Pinpoint the cell where the given text exists, returning its [X, Y] midpoint coordinate. 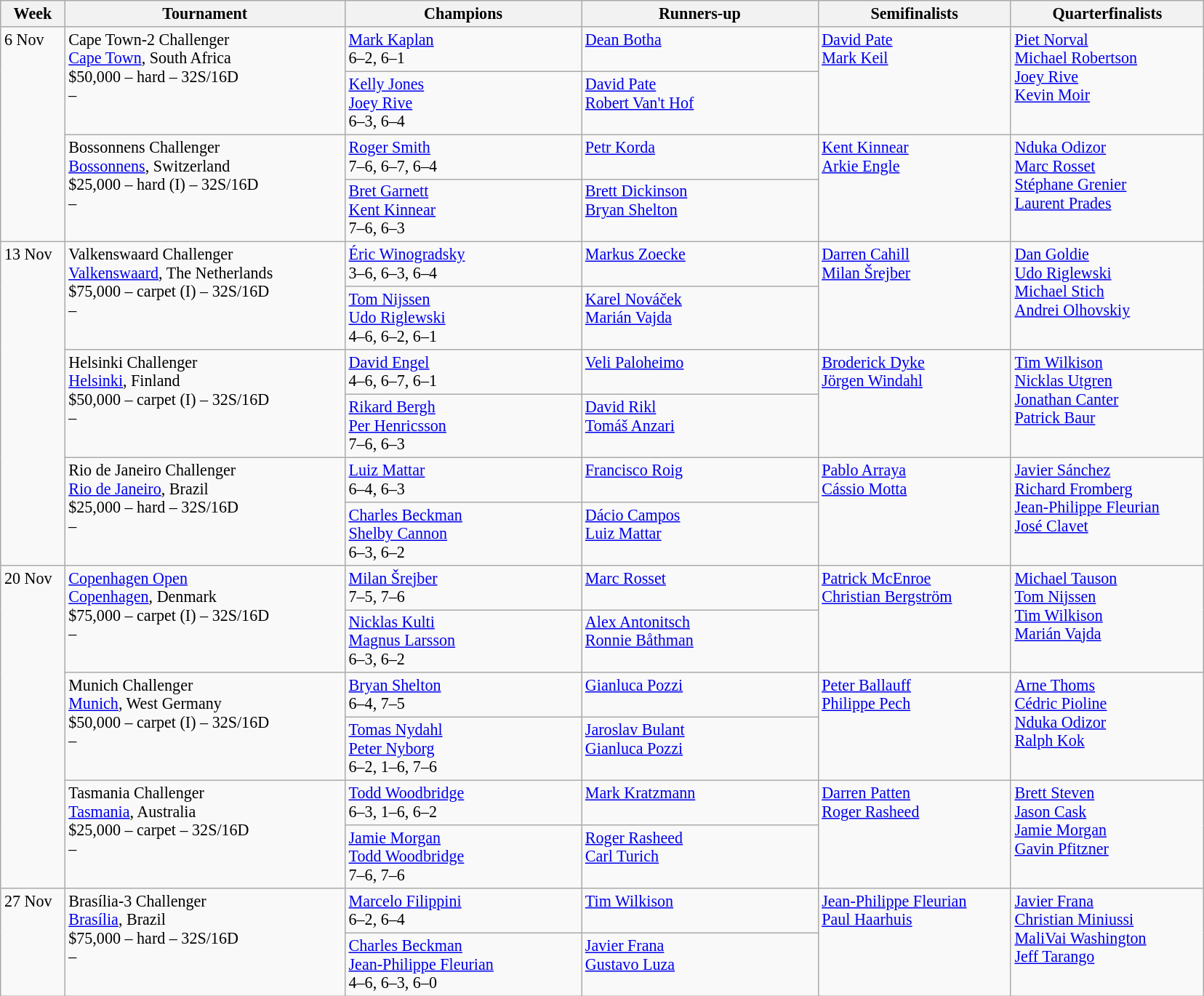
David Engel 4–6, 6–7, 6–1 [462, 372]
Mark Kratzmann [699, 803]
Arne Thoms Cédric Pioline Nduka Odizor Ralph Kok [1107, 726]
Milan Šrejber 7–5, 7–6 [462, 587]
Jean-Philippe Fleurian Paul Haarhuis [915, 941]
Runners-up [699, 13]
Munich Challenger Munich, West Germany $50,000 – carpet (I) – 32S/16D – [205, 726]
Tom Nijssen Udo Riglewski4–6, 6–2, 6–1 [462, 318]
Cape Town-2 Challenger Cape Town, South Africa$50,000 – hard – 32S/16D – [205, 80]
Quarterfinalists [1107, 13]
Tim Wilkison [699, 910]
6 Nov [33, 134]
Rio de Janeiro Challenger Rio de Janeiro, Brazil$25,000 – hard – 32S/16D – [205, 511]
Champions [462, 13]
Copenhagen Open Copenhagen, Denmark$75,000 – carpet (I) – 32S/16D – [205, 619]
Nduka Odizor Marc Rosset Stéphane Grenier Laurent Prades [1107, 188]
David Pate Mark Keil [915, 80]
Helsinki Challenger Helsinki, Finland$50,000 – carpet (I) – 32S/16D – [205, 403]
David Pate Robert Van't Hof [699, 103]
Karel Nováček Marián Vajda [699, 318]
Brett Steven Jason Cask Jamie Morgan Gavin Pfitzner [1107, 834]
Darren Patten Roger Rasheed [915, 834]
Tournament [205, 13]
Francisco Roig [699, 480]
13 Nov [33, 403]
Dean Botha [699, 48]
Mark Kaplan 6–2, 6–1 [462, 48]
Charles Beckman Shelby Cannon6–3, 6–2 [462, 534]
Piet Norval Michael Robertson Joey Rive Kevin Moir [1107, 80]
Pablo Arraya Cássio Motta [915, 511]
Javier Frana Christian Miniussi MaliVai Washington Jeff Tarango [1107, 941]
Nicklas Kulti Magnus Larsson6–3, 6–2 [462, 641]
Bossonnens Challenger Bossonnens, Switzerland$25,000 – hard (I) – 32S/16D – [205, 188]
Semifinalists [915, 13]
Bryan Shelton 6–4, 7–5 [462, 695]
Jaroslav Bulant Gianluca Pozzi [699, 749]
Brasília-3 Challenger Brasília, Brazil$75,000 – hard – 32S/16D – [205, 941]
Tim Wilkison Nicklas Utgren Jonathan Canter Patrick Baur [1107, 403]
Peter Ballauff Philippe Pech [915, 726]
Petr Korda [699, 156]
Javier Sánchez Richard Fromberg Jean-Philippe Fleurian José Clavet [1107, 511]
Tomas Nydahl Peter Nyborg6–2, 1–6, 7–6 [462, 749]
Dan Goldie Udo Riglewski Michael Stich Andrei Olhovskiy [1107, 296]
Week [33, 13]
Michael Tauson Tom Nijssen Tim Wilkison Marián Vajda [1107, 619]
Roger Rasheed Carl Turich [699, 856]
20 Nov [33, 726]
Jamie Morgan Todd Woodbridge7–6, 7–6 [462, 856]
Marc Rosset [699, 587]
Valkenswaard Challenger Valkenswaard, The Netherlands$75,000 – carpet (I) – 32S/16D – [205, 296]
Brett Dickinson Bryan Shelton [699, 211]
Dácio Campos Luiz Mattar [699, 534]
Gianluca Pozzi [699, 695]
Bret Garnett Kent Kinnear7–6, 6–3 [462, 211]
Todd Woodbridge 6–3, 1–6, 6–2 [462, 803]
Kent Kinnear Arkie Engle [915, 188]
Broderick Dyke Jörgen Windahl [915, 403]
Éric Winogradsky 3–6, 6–3, 6–4 [462, 265]
David Rikl Tomáš Anzari [699, 426]
Darren Cahill Milan Šrejber [915, 296]
Marcelo Filippini 6–2, 6–4 [462, 910]
Patrick McEnroe Christian Bergström [915, 619]
Roger Smith 7–6, 6–7, 6–4 [462, 156]
Alex Antonitsch Ronnie Båthman [699, 641]
Charles Beckman Jean-Philippe Fleurian4–6, 6–3, 6–0 [462, 964]
Veli Paloheimo [699, 372]
Markus Zoecke [699, 265]
Luiz Mattar 6–4, 6–3 [462, 480]
Kelly Jones Joey Rive6–3, 6–4 [462, 103]
Javier Frana Gustavo Luza [699, 964]
Tasmania Challenger Tasmania, Australia $25,000 – carpet – 32S/16D – [205, 834]
Rikard Bergh Per Henricsson7–6, 6–3 [462, 426]
27 Nov [33, 941]
